Search for the cell housing the specified text and yield its [x, y] center coordinate. 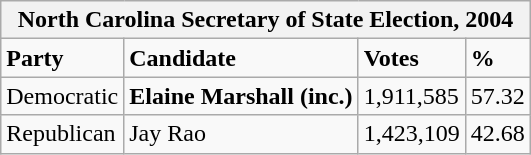
North Carolina Secretary of State Election, 2004 [266, 20]
Elaine Marshall (inc.) [241, 96]
Candidate [241, 58]
1,911,585 [412, 96]
Democratic [62, 96]
1,423,109 [412, 134]
57.32 [498, 96]
Jay Rao [241, 134]
Party [62, 58]
Republican [62, 134]
Votes [412, 58]
% [498, 58]
42.68 [498, 134]
